Provide the [x, y] coordinate of the cell's center where the given text is located.  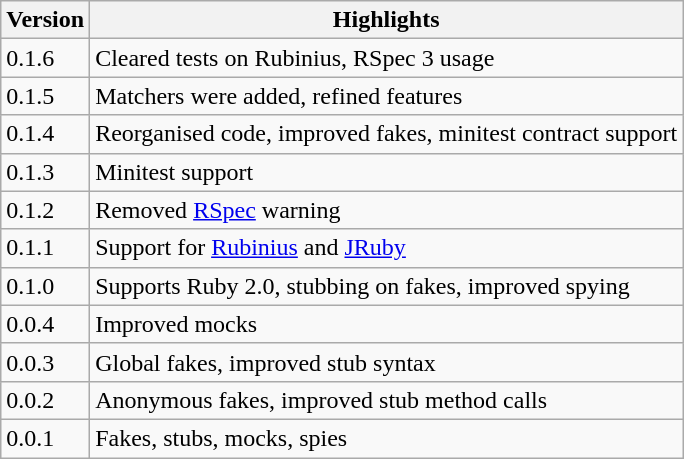
Supports Ruby 2.0, stubbing on fakes, improved spying [386, 286]
0.0.1 [46, 438]
0.0.3 [46, 362]
Removed RSpec warning [386, 210]
0.1.0 [46, 286]
0.1.4 [46, 134]
0.1.3 [46, 172]
0.1.1 [46, 248]
Highlights [386, 20]
0.1.2 [46, 210]
0.0.2 [46, 400]
Improved mocks [386, 324]
0.1.5 [46, 96]
Fakes, stubs, mocks, spies [386, 438]
Reorganised code, improved fakes, minitest contract support [386, 134]
Matchers were added, refined features [386, 96]
Global fakes, improved stub syntax [386, 362]
Support for Rubinius and JRuby [386, 248]
Minitest support [386, 172]
0.0.4 [46, 324]
0.1.6 [46, 58]
Anonymous fakes, improved stub method calls [386, 400]
Version [46, 20]
Cleared tests on Rubinius, RSpec 3 usage [386, 58]
